Scan for the cell matching the given text and deliver its (x, y) coordinate at center. 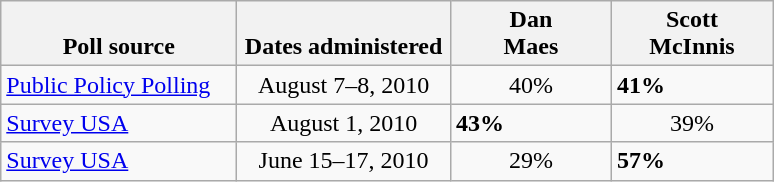
June 15–17, 2010 (344, 161)
Poll source (119, 34)
August 1, 2010 (344, 123)
40% (530, 85)
August 7–8, 2010 (344, 85)
29% (530, 161)
39% (692, 123)
41% (692, 85)
ScottMcInnis (692, 34)
Dates administered (344, 34)
Public Policy Polling (119, 85)
DanMaes (530, 34)
43% (530, 123)
57% (692, 161)
